Find where the given text appears and provide that cell's center as (X, Y) coordinate. 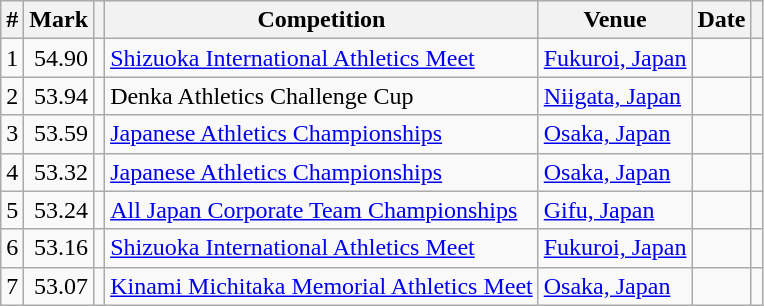
3 (12, 134)
Date (722, 20)
53.59 (59, 134)
# (12, 20)
53.24 (59, 210)
4 (12, 172)
1 (12, 58)
2 (12, 96)
5 (12, 210)
53.07 (59, 286)
Niigata, Japan (615, 96)
54.90 (59, 58)
All Japan Corporate Team Championships (322, 210)
Kinami Michitaka Memorial Athletics Meet (322, 286)
7 (12, 286)
53.32 (59, 172)
Competition (322, 20)
6 (12, 248)
53.94 (59, 96)
Denka Athletics Challenge Cup (322, 96)
Mark (59, 20)
53.16 (59, 248)
Venue (615, 20)
Gifu, Japan (615, 210)
